Search for the cell housing the specified text and yield its [x, y] center coordinate. 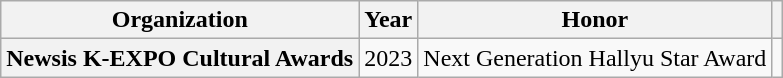
Newsis K-EXPO Cultural Awards [180, 58]
Next Generation Hallyu Star Award [595, 58]
2023 [388, 58]
Honor [595, 20]
Year [388, 20]
Organization [180, 20]
